Determine the [X, Y] coordinate at the center of the cell enclosing the given text.  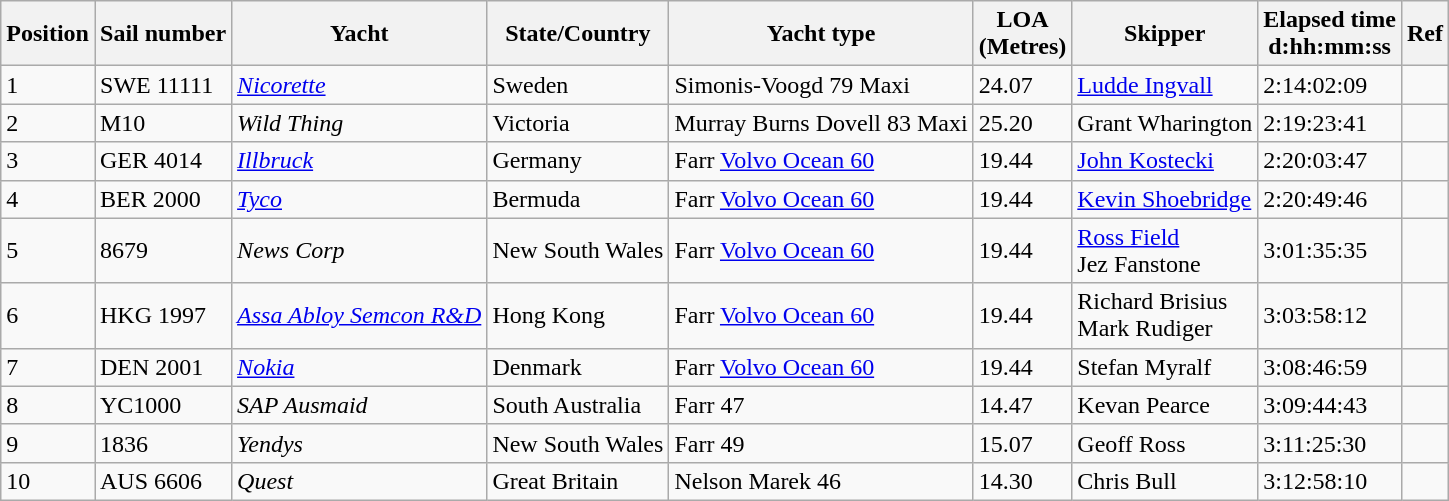
14.47 [1022, 405]
Kevan Pearce [1165, 405]
John Kostecki [1165, 161]
Ludde Ingvall [1165, 85]
15.07 [1022, 443]
YC1000 [162, 405]
25.20 [1022, 123]
10 [48, 481]
Tyco [360, 199]
BER 2000 [162, 199]
M10 [162, 123]
1836 [162, 443]
Nelson Marek 46 [821, 481]
5 [48, 250]
Richard Brisius Mark Rudiger [1165, 316]
24.07 [1022, 85]
2:20:49:46 [1330, 199]
Farr 49 [821, 443]
Quest [360, 481]
Farr 47 [821, 405]
Stefan Myralf [1165, 367]
Chris Bull [1165, 481]
Nicorette [360, 85]
Ref [1424, 34]
DEN 2001 [162, 367]
State/Country [578, 34]
3:08:46:59 [1330, 367]
Wild Thing [360, 123]
LOA (Metres) [1022, 34]
Hong Kong [578, 316]
7 [48, 367]
3:01:35:35 [1330, 250]
3:09:44:43 [1330, 405]
HKG 1997 [162, 316]
Yendys [360, 443]
14.30 [1022, 481]
2 [48, 123]
SWE 11111 [162, 85]
2:14:02:09 [1330, 85]
AUS 6606 [162, 481]
3 [48, 161]
Simonis-Voogd 79 Maxi [821, 85]
Yacht type [821, 34]
2:19:23:41 [1330, 123]
2:20:03:47 [1330, 161]
4 [48, 199]
3:12:58:10 [1330, 481]
Kevin Shoebridge [1165, 199]
Victoria [578, 123]
6 [48, 316]
News Corp [360, 250]
Skipper [1165, 34]
Bermuda [578, 199]
Murray Burns Dovell 83 Maxi [821, 123]
8 [48, 405]
Sweden [578, 85]
Geoff Ross [1165, 443]
Nokia [360, 367]
9 [48, 443]
8679 [162, 250]
3:03:58:12 [1330, 316]
3:11:25:30 [1330, 443]
Yacht [360, 34]
Grant Wharington [1165, 123]
Position [48, 34]
GER 4014 [162, 161]
Illbruck [360, 161]
Germany [578, 161]
Elapsed time d:hh:mm:ss [1330, 34]
Ross Field Jez Fanstone [1165, 250]
Sail number [162, 34]
South Australia [578, 405]
Assa Abloy Semcon R&D [360, 316]
SAP Ausmaid [360, 405]
Denmark [578, 367]
1 [48, 85]
Great Britain [578, 481]
